Find where the given text appears and provide that cell's center as [X, Y] coordinate. 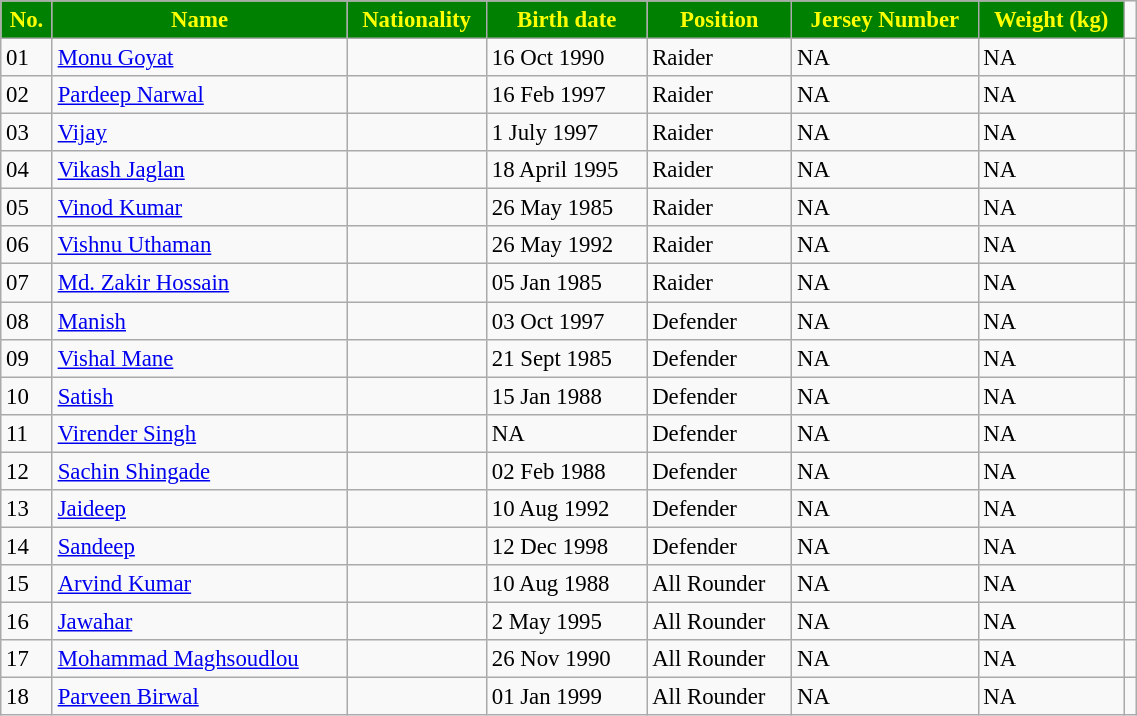
Jawahar [199, 621]
Birth date [566, 20]
1 July 1997 [566, 133]
09 [27, 358]
03 [27, 133]
17 [27, 659]
Sachin Shingade [199, 471]
Vishnu Uthaman [199, 245]
08 [27, 321]
Vikash Jaglan [199, 170]
02 Feb 1988 [566, 471]
10 Aug 1988 [566, 584]
16 Oct 1990 [566, 58]
No. [27, 20]
Satish [199, 396]
06 [27, 245]
12 Dec 1998 [566, 546]
15 Jan 1988 [566, 396]
18 [27, 697]
Vishal Mane [199, 358]
Nationality [417, 20]
Virender Singh [199, 433]
02 [27, 95]
01 Jan 1999 [566, 697]
10 Aug 1992 [566, 509]
Arvind Kumar [199, 584]
Weight (kg) [1051, 20]
04 [27, 170]
01 [27, 58]
Pardeep Narwal [199, 95]
13 [27, 509]
18 April 1995 [566, 170]
03 Oct 1997 [566, 321]
26 May 1985 [566, 208]
07 [27, 283]
12 [27, 471]
Parveen Birwal [199, 697]
Position [720, 20]
2 May 1995 [566, 621]
26 Nov 1990 [566, 659]
Manish [199, 321]
Monu Goyat [199, 58]
05 Jan 1985 [566, 283]
16 [27, 621]
Name [199, 20]
26 May 1992 [566, 245]
Jersey Number [885, 20]
Md. Zakir Hossain [199, 283]
Vijay [199, 133]
Sandeep [199, 546]
15 [27, 584]
11 [27, 433]
Vinod Kumar [199, 208]
16 Feb 1997 [566, 95]
Mohammad Maghsoudlou [199, 659]
05 [27, 208]
21 Sept 1985 [566, 358]
14 [27, 546]
10 [27, 396]
Jaideep [199, 509]
